Find where the given text appears and provide that cell's center as [x, y] coordinate. 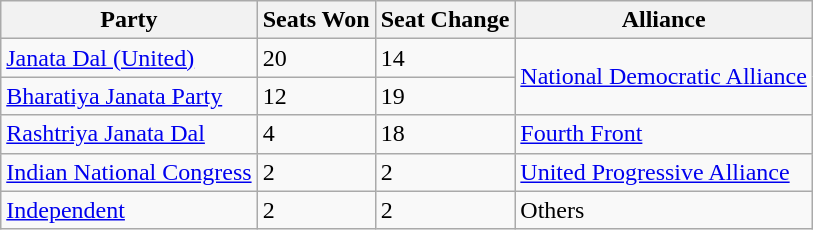
Janata Dal (United) [129, 58]
14 [445, 58]
20 [316, 58]
4 [316, 134]
National Democratic Alliance [664, 77]
Independent [129, 210]
Party [129, 20]
Others [664, 210]
19 [445, 96]
Seat Change [445, 20]
18 [445, 134]
Bharatiya Janata Party [129, 96]
Rashtriya Janata Dal [129, 134]
United Progressive Alliance [664, 172]
Alliance [664, 20]
12 [316, 96]
Indian National Congress [129, 172]
Fourth Front [664, 134]
Seats Won [316, 20]
